Search for the cell housing the specified text and yield its (x, y) center coordinate. 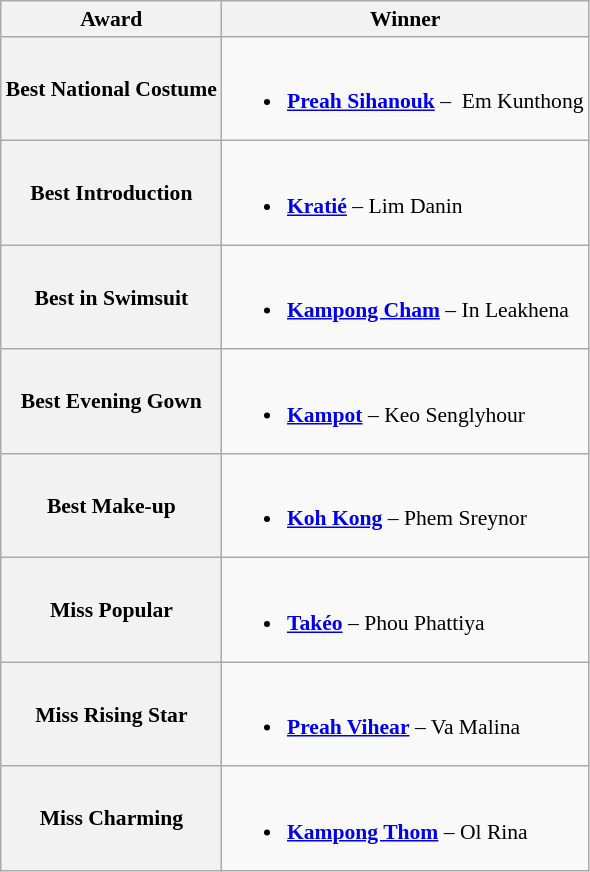
Best in Swimsuit (112, 297)
Best Make-up (112, 506)
Kampong Thom – Ol Rina (406, 819)
Koh Kong – Phem Sreynor (406, 506)
Miss Charming (112, 819)
Award (112, 19)
Best Evening Gown (112, 402)
Best National Costume (112, 89)
Miss Rising Star (112, 715)
Winner (406, 19)
Kampong Cham – In Leakhena (406, 297)
Kratié – Lim Danin (406, 193)
Takéo – Phou Phattiya (406, 610)
Preah Sihanouk – Em Kunthong (406, 89)
Miss Popular (112, 610)
Kampot – Keo Senglyhour (406, 402)
Best Introduction (112, 193)
Preah Vihear – Va Malina (406, 715)
